Identify which cell holds the provided text, then report its (X, Y) central coordinate. 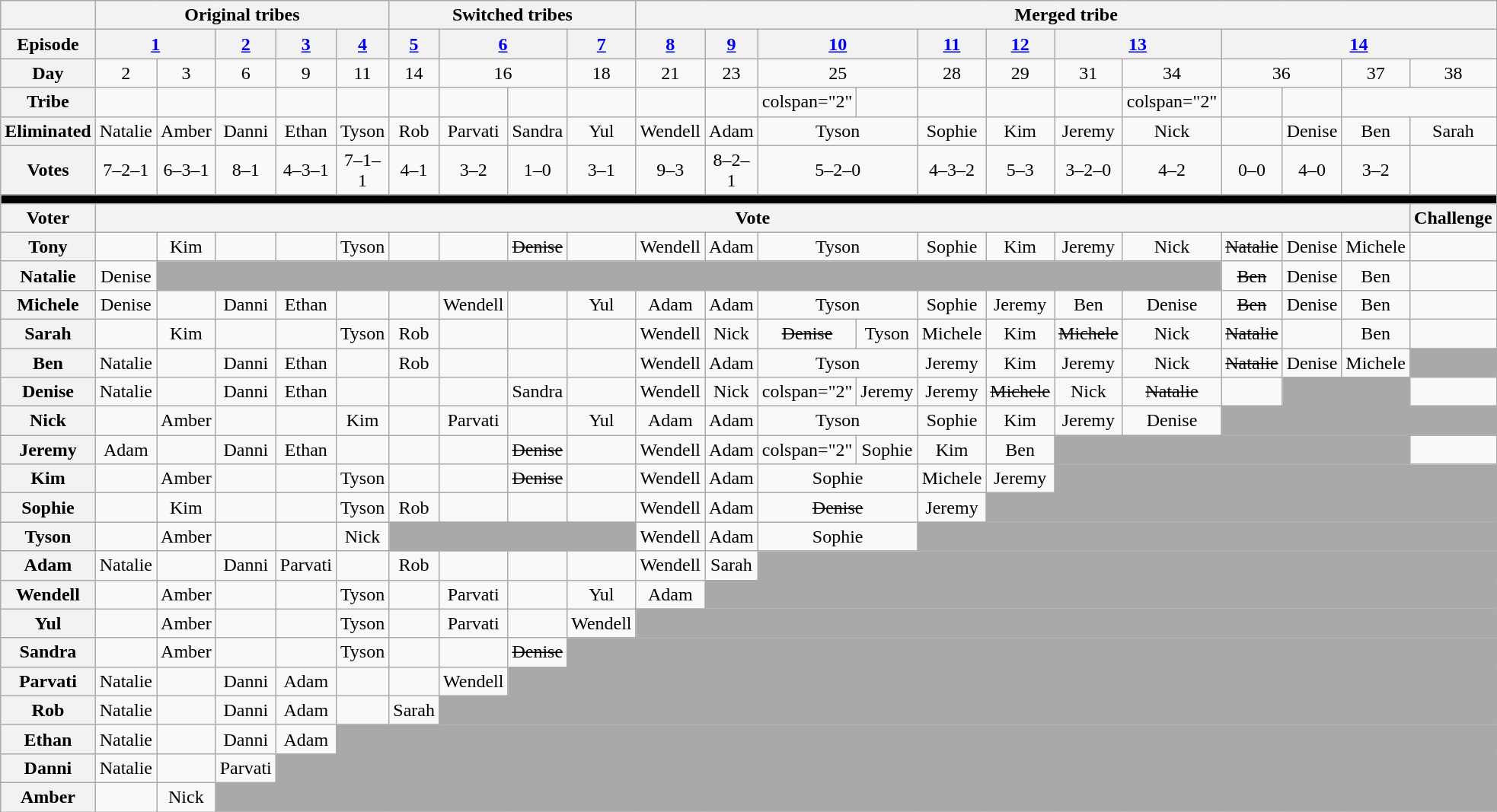
18 (602, 73)
5–3 (1020, 170)
9–3 (670, 170)
10 (838, 44)
4–0 (1312, 170)
4–2 (1172, 170)
37 (1376, 73)
25 (838, 73)
31 (1089, 73)
1 (155, 44)
4–1 (414, 170)
8–1 (245, 170)
34 (1172, 73)
Switched tribes (512, 15)
7 (602, 44)
7–1–1 (362, 170)
4–3–2 (952, 170)
38 (1454, 73)
12 (1020, 44)
Original tribes (242, 15)
Tony (48, 247)
Votes (48, 170)
28 (952, 73)
13 (1138, 44)
Eliminated (48, 131)
Challenge (1454, 218)
8–2–1 (732, 170)
21 (670, 73)
23 (732, 73)
4–3–1 (306, 170)
6–3–1 (187, 170)
Vote (752, 218)
5 (414, 44)
Voter (48, 218)
3–1 (602, 170)
1–0 (538, 170)
16 (503, 73)
Merged tribe (1066, 15)
Day (48, 73)
7–2–1 (126, 170)
5–2–0 (838, 170)
29 (1020, 73)
Episode (48, 44)
8 (670, 44)
4 (362, 44)
3–2–0 (1089, 170)
0–0 (1252, 170)
36 (1282, 73)
Tribe (48, 102)
